From the cell containing the given text, extract its center point as (X, Y) coordinate. 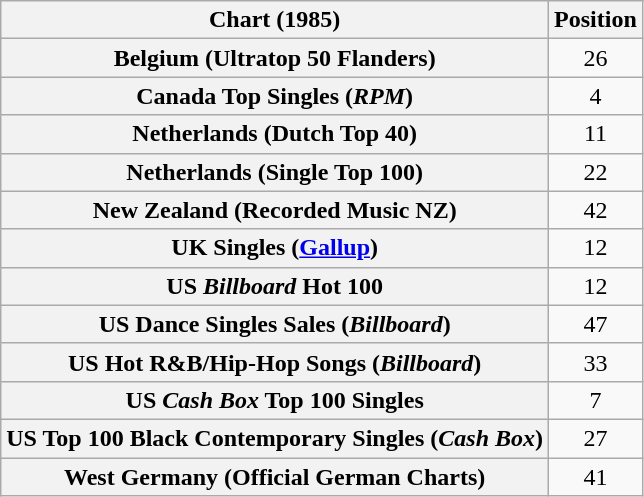
Netherlands (Dutch Top 40) (275, 134)
41 (596, 477)
UK Singles (Gallup) (275, 248)
Netherlands (Single Top 100) (275, 172)
42 (596, 210)
27 (596, 438)
West Germany (Official German Charts) (275, 477)
Belgium (Ultratop 50 Flanders) (275, 58)
US Cash Box Top 100 Singles (275, 400)
New Zealand (Recorded Music NZ) (275, 210)
Canada Top Singles (RPM) (275, 96)
Position (596, 20)
US Dance Singles Sales (Billboard) (275, 324)
22 (596, 172)
47 (596, 324)
Chart (1985) (275, 20)
US Hot R&B/Hip-Hop Songs (Billboard) (275, 362)
4 (596, 96)
US Top 100 Black Contemporary Singles (Cash Box) (275, 438)
7 (596, 400)
11 (596, 134)
33 (596, 362)
26 (596, 58)
US Billboard Hot 100 (275, 286)
